Provide the (x, y) coordinate of the cell's center where the given text is located.  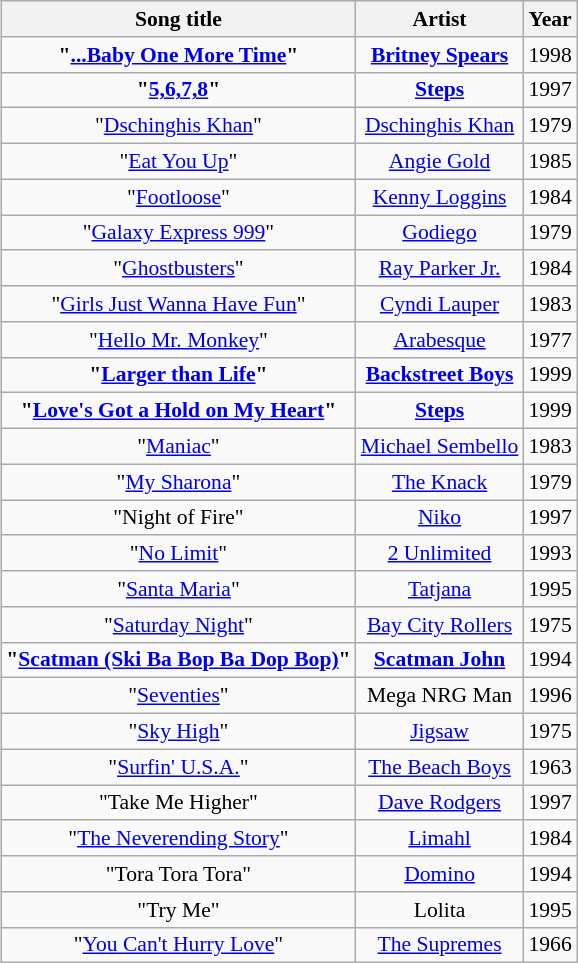
1977 (550, 339)
Backstreet Boys (440, 375)
Year (550, 19)
2 Unlimited (440, 553)
Kenny Loggins (440, 197)
"...Baby One More Time" (178, 54)
Dschinghis Khan (440, 126)
"Scatman (Ski Ba Bop Ba Dop Bop)" (178, 660)
Dave Rodgers (440, 802)
Limahl (440, 838)
"Larger than Life" (178, 375)
"Sky High" (178, 731)
"5,6,7,8" (178, 90)
Domino (440, 874)
"Tora Tora Tora" (178, 874)
"Maniac" (178, 446)
"Ghostbusters" (178, 268)
Godiego (440, 232)
"Girls Just Wanna Have Fun" (178, 304)
Scatman John (440, 660)
Artist (440, 19)
Britney Spears (440, 54)
"Saturday Night" (178, 624)
Jigsaw (440, 731)
Tatjana (440, 589)
"Footloose" (178, 197)
"You Can't Hurry Love" (178, 945)
"Surfin' U.S.A." (178, 767)
"Love's Got a Hold on My Heart" (178, 411)
Niko (440, 518)
1985 (550, 161)
Lolita (440, 909)
"Galaxy Express 999" (178, 232)
"Night of Fire" (178, 518)
"Santa Maria" (178, 589)
"Seventies" (178, 696)
Cyndi Lauper (440, 304)
"Dschinghis Khan" (178, 126)
1966 (550, 945)
"The Neverending Story" (178, 838)
The Beach Boys (440, 767)
"No Limit" (178, 553)
Mega NRG Man (440, 696)
Ray Parker Jr. (440, 268)
Bay City Rollers (440, 624)
The Supremes (440, 945)
"Hello Mr. Monkey" (178, 339)
1993 (550, 553)
"Take Me Higher" (178, 802)
1998 (550, 54)
The Knack (440, 482)
Arabesque (440, 339)
"Eat You Up" (178, 161)
1963 (550, 767)
Song title (178, 19)
Angie Gold (440, 161)
"Try Me" (178, 909)
Michael Sembello (440, 446)
"My Sharona" (178, 482)
1996 (550, 696)
